From the cell containing the given text, extract its center point as (X, Y) coordinate. 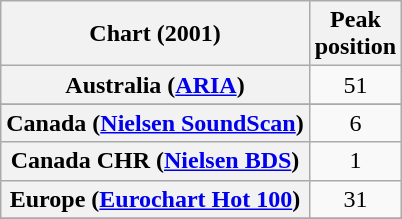
Canada CHR (Nielsen BDS) (155, 161)
31 (355, 199)
Chart (2001) (155, 34)
1 (355, 161)
6 (355, 123)
51 (355, 85)
Europe (Eurochart Hot 100) (155, 199)
Australia (ARIA) (155, 85)
Peakposition (355, 34)
Canada (Nielsen SoundScan) (155, 123)
